Determine the [x, y] coordinate at the center of the cell enclosing the given text.  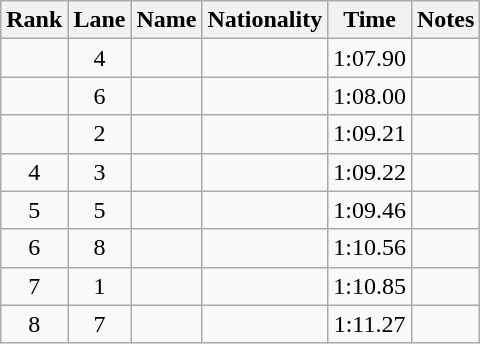
1:07.90 [370, 58]
1:09.22 [370, 172]
Time [370, 20]
Rank [34, 20]
Nationality [265, 20]
1:10.85 [370, 286]
1:10.56 [370, 248]
1:09.46 [370, 210]
1:11.27 [370, 324]
Lane [100, 20]
1:08.00 [370, 96]
Name [166, 20]
1:09.21 [370, 134]
2 [100, 134]
3 [100, 172]
Notes [445, 20]
1 [100, 286]
